Search for the cell housing the specified text and yield its [x, y] center coordinate. 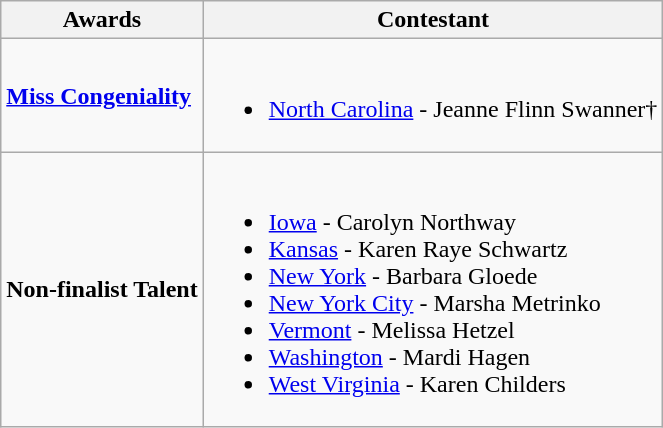
Awards [102, 20]
Non-finalist Talent [102, 290]
Miss Congeniality [102, 96]
North Carolina - Jeanne Flinn Swanner† [433, 96]
Contestant [433, 20]
